Capture the cell that displays the provided text and extract its [X, Y] central coordinate. 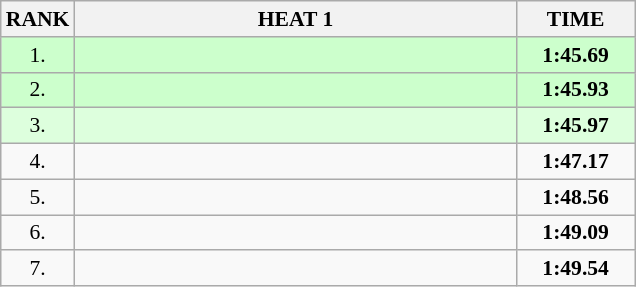
2. [38, 90]
1. [38, 55]
1:45.69 [576, 55]
1:47.17 [576, 162]
4. [38, 162]
5. [38, 197]
7. [38, 269]
1:45.93 [576, 90]
1:45.97 [576, 126]
1:49.54 [576, 269]
TIME [576, 19]
3. [38, 126]
6. [38, 233]
1:49.09 [576, 233]
HEAT 1 [295, 19]
1:48.56 [576, 197]
RANK [38, 19]
